From the cell containing the given text, extract its center point as (x, y) coordinate. 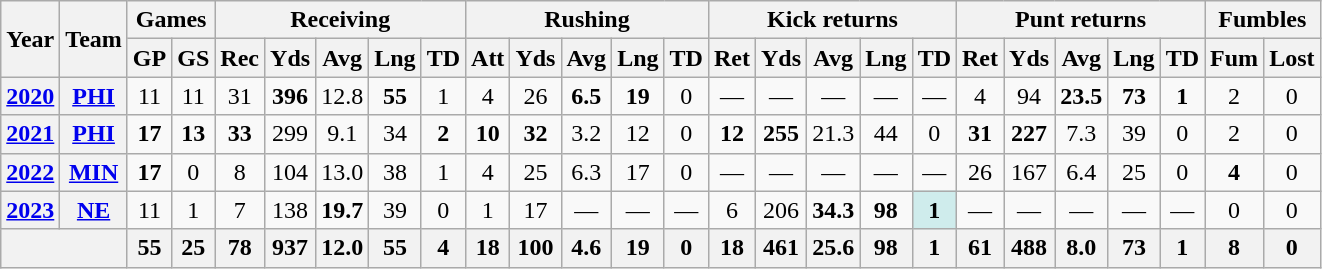
227 (1030, 134)
MIN (94, 172)
Team (94, 39)
94 (1030, 96)
3.2 (586, 134)
78 (240, 248)
Games (170, 20)
NE (94, 210)
Punt returns (1081, 20)
2021 (30, 134)
Receiving (340, 20)
Year (30, 39)
7 (240, 210)
21.3 (834, 134)
34.3 (834, 210)
38 (395, 172)
Rushing (588, 20)
13 (194, 134)
33 (240, 134)
104 (290, 172)
19.7 (342, 210)
Kick returns (832, 20)
396 (290, 96)
2023 (30, 210)
255 (782, 134)
34 (395, 134)
12.0 (342, 248)
937 (290, 248)
12.8 (342, 96)
Fum (1234, 58)
61 (980, 248)
461 (782, 248)
488 (1030, 248)
25.6 (834, 248)
Fumbles (1262, 20)
9.1 (342, 134)
167 (1030, 172)
10 (488, 134)
44 (886, 134)
6.4 (1082, 172)
2022 (30, 172)
6 (732, 210)
Rec (240, 58)
GS (194, 58)
4.6 (586, 248)
6.5 (586, 96)
8.0 (1082, 248)
32 (536, 134)
2020 (30, 96)
100 (536, 248)
23.5 (1082, 96)
299 (290, 134)
Att (488, 58)
206 (782, 210)
138 (290, 210)
GP (149, 58)
Lost (1292, 58)
13.0 (342, 172)
6.3 (586, 172)
7.3 (1082, 134)
